Return (x, y) of the center of cell containing provided text 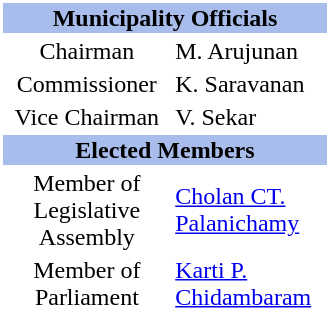
Member of Parliament (87, 284)
K. Saravanan (250, 84)
V. Sekar (250, 117)
Commissioner (87, 84)
M. Arujunan (250, 51)
Cholan CT. Palanichamy (250, 210)
Karti P. Chidambaram (250, 284)
Member of Legislative Assembly (87, 210)
Municipality Officials (165, 18)
Vice Chairman (87, 117)
Chairman (87, 51)
Elected Members (165, 150)
